Output the (X, Y) coordinate of the center of the cell containing the given text.  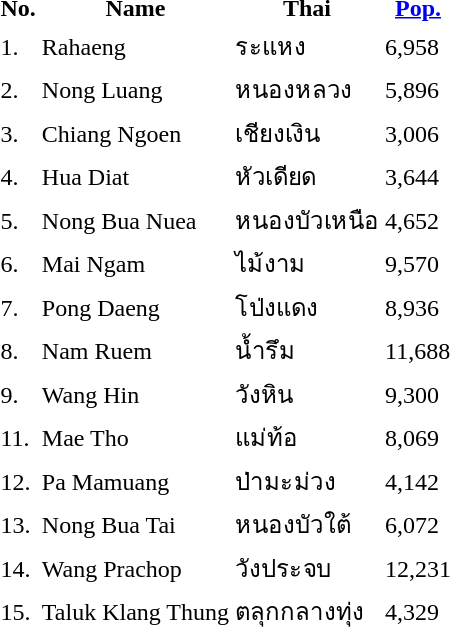
Nong Luang (135, 90)
ไม้งาม (308, 264)
Pa Mamuang (135, 481)
Wang Hin (135, 394)
หัวเดียด (308, 176)
Mai Ngam (135, 264)
Pong Daeng (135, 307)
Nam Ruem (135, 350)
Nong Bua Tai (135, 524)
หนองบัวเหนือ (308, 220)
Hua Diat (135, 176)
ป่ามะม่วง (308, 481)
น้ำรึม (308, 350)
วังหิน (308, 394)
Nong Bua Nuea (135, 220)
หนองหลวง (308, 90)
โป่งแดง (308, 307)
Rahaeng (135, 46)
หนองบัวใต้ (308, 524)
Chiang Ngoen (135, 133)
เชียงเงิน (308, 133)
แม่ท้อ (308, 438)
Wang Prachop (135, 568)
ระแหง (308, 46)
Mae Tho (135, 438)
วังประจบ (308, 568)
